Output the (X, Y) coordinate of the center of the cell containing the given text.  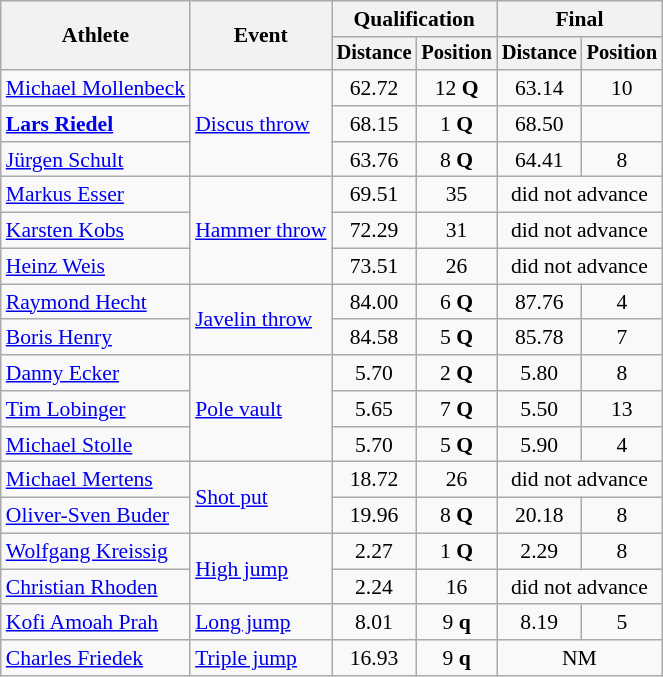
Danny Ecker (96, 373)
Markus Esser (96, 195)
72.29 (374, 231)
Final (580, 19)
31 (456, 231)
Lars Riedel (96, 124)
Long jump (260, 623)
Christian Rhoden (96, 587)
62.72 (374, 88)
Javelin throw (260, 320)
10 (622, 88)
73.51 (374, 267)
6 Q (456, 302)
63.14 (540, 88)
7 (622, 338)
16.93 (374, 658)
8.19 (540, 623)
High jump (260, 570)
Discus throw (260, 124)
Hammer throw (260, 230)
84.00 (374, 302)
13 (622, 409)
Heinz Weis (96, 267)
8.01 (374, 623)
2.24 (374, 587)
16 (456, 587)
Charles Friedek (96, 658)
87.76 (540, 302)
Shot put (260, 498)
84.58 (374, 338)
68.50 (540, 124)
35 (456, 195)
Wolfgang Kreissig (96, 552)
2.29 (540, 552)
Kofi Amoah Prah (96, 623)
2 Q (456, 373)
12 Q (456, 88)
64.41 (540, 160)
Jürgen Schult (96, 160)
Karsten Kobs (96, 231)
Oliver-Sven Buder (96, 516)
5.50 (540, 409)
5.65 (374, 409)
2.27 (374, 552)
85.78 (540, 338)
5.90 (540, 445)
NM (580, 658)
Tim Lobinger (96, 409)
Michael Mollenbeck (96, 88)
5.80 (540, 373)
Qualification (414, 19)
20.18 (540, 516)
68.15 (374, 124)
Event (260, 36)
Athlete (96, 36)
69.51 (374, 195)
Triple jump (260, 658)
18.72 (374, 480)
7 Q (456, 409)
5 (622, 623)
63.76 (374, 160)
Michael Stolle (96, 445)
Michael Mertens (96, 480)
Boris Henry (96, 338)
Pole vault (260, 408)
19.96 (374, 516)
Raymond Hecht (96, 302)
